Provide the (X, Y) coordinate of the cell's center where the given text is located.  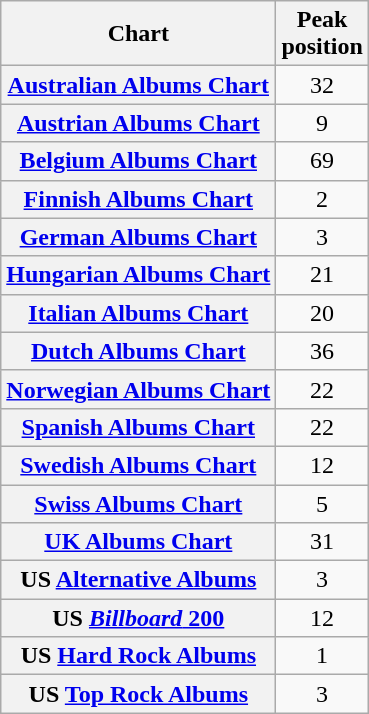
1 (322, 656)
Spanish Albums Chart (138, 427)
German Albums Chart (138, 237)
Peakposition (322, 34)
UK Albums Chart (138, 542)
2 (322, 199)
Austrian Albums Chart (138, 123)
36 (322, 351)
69 (322, 161)
Norwegian Albums Chart (138, 389)
21 (322, 275)
20 (322, 313)
Swiss Albums Chart (138, 503)
31 (322, 542)
5 (322, 503)
Swedish Albums Chart (138, 465)
US Billboard 200 (138, 618)
US Alternative Albums (138, 580)
Italian Albums Chart (138, 313)
Dutch Albums Chart (138, 351)
Finnish Albums Chart (138, 199)
9 (322, 123)
Belgium Albums Chart (138, 161)
Chart (138, 34)
Australian Albums Chart (138, 85)
Hungarian Albums Chart (138, 275)
32 (322, 85)
US Hard Rock Albums (138, 656)
US Top Rock Albums (138, 694)
